From the cell containing the given text, extract its center point as [X, Y] coordinate. 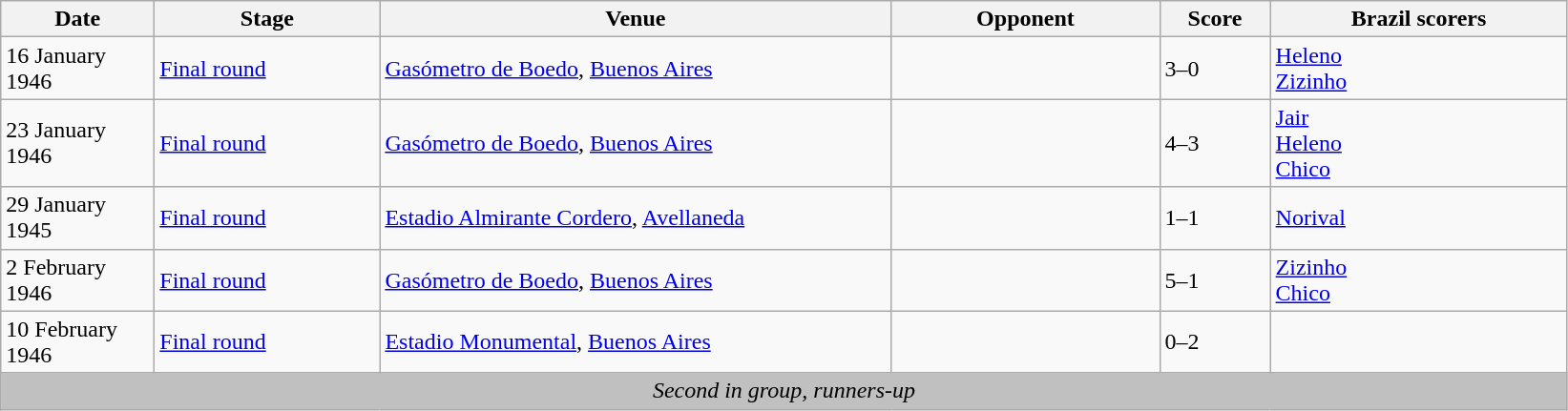
29 January 1945 [78, 217]
Jair Heleno Chico [1418, 143]
16 January 1946 [78, 69]
Zizinho Chico [1418, 280]
Heleno Zizinho [1418, 69]
23 January 1946 [78, 143]
1–1 [1215, 217]
10 February 1946 [78, 341]
Estadio Almirante Cordero, Avellaneda [636, 217]
4–3 [1215, 143]
Brazil scorers [1418, 19]
3–0 [1215, 69]
Venue [636, 19]
Opponent [1025, 19]
Second in group, runners-up [784, 391]
Norival [1418, 217]
Stage [267, 19]
5–1 [1215, 280]
0–2 [1215, 341]
Score [1215, 19]
Date [78, 19]
Estadio Monumental, Buenos Aires [636, 341]
2 February 1946 [78, 280]
